Return [X, Y] of the center of cell containing provided text 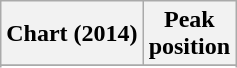
Peak position [189, 34]
Chart (2014) [72, 34]
